Provide the (X, Y) coordinate of the cell's center where the given text is located.  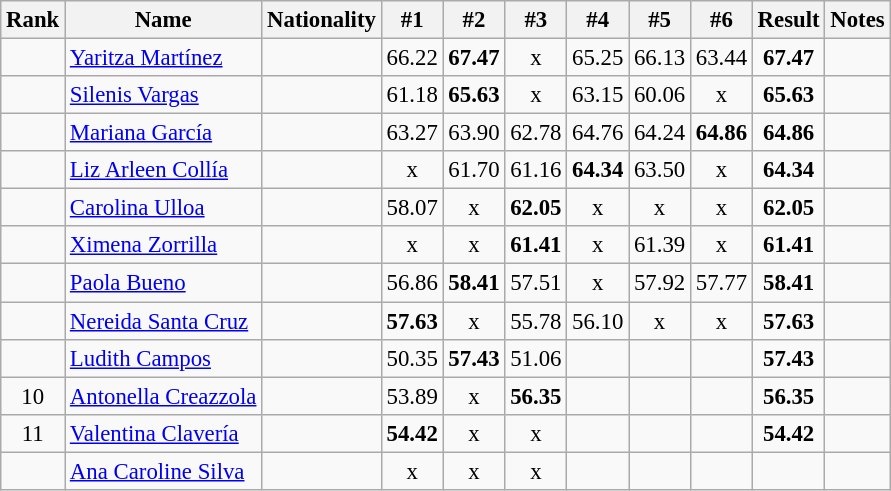
55.78 (536, 321)
Silenis Vargas (164, 95)
66.13 (660, 58)
Carolina Ulloa (164, 208)
#6 (721, 20)
10 (33, 396)
Nereida Santa Cruz (164, 321)
Antonella Creazzola (164, 396)
Name (164, 20)
Ximena Zorrilla (164, 245)
#3 (536, 20)
Rank (33, 20)
56.10 (598, 321)
51.06 (536, 358)
63.90 (474, 133)
60.06 (660, 95)
56.86 (412, 283)
50.35 (412, 358)
65.25 (598, 58)
64.24 (660, 133)
11 (33, 433)
Notes (858, 20)
57.92 (660, 283)
Ana Caroline Silva (164, 471)
Liz Arleen Collía (164, 170)
63.15 (598, 95)
Nationality (322, 20)
61.39 (660, 245)
63.50 (660, 170)
#1 (412, 20)
Paola Bueno (164, 283)
Ludith Campos (164, 358)
#5 (660, 20)
62.78 (536, 133)
#2 (474, 20)
61.18 (412, 95)
63.27 (412, 133)
Valentina Clavería (164, 433)
66.22 (412, 58)
Mariana García (164, 133)
57.51 (536, 283)
61.16 (536, 170)
61.70 (474, 170)
57.77 (721, 283)
63.44 (721, 58)
#4 (598, 20)
53.89 (412, 396)
Yaritza Martínez (164, 58)
58.07 (412, 208)
64.76 (598, 133)
Result (788, 20)
